Output the [X, Y] coordinate of the center of the cell containing the given text.  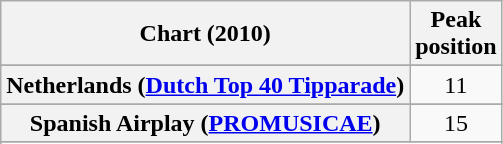
Netherlands (Dutch Top 40 Tipparade) [206, 85]
11 [456, 85]
Chart (2010) [206, 34]
Spanish Airplay (PROMUSICAE) [206, 123]
Peakposition [456, 34]
15 [456, 123]
